Identify which cell holds the provided text, then report its (X, Y) central coordinate. 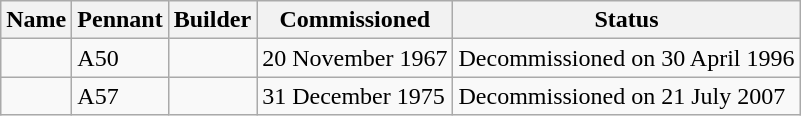
31 December 1975 (355, 96)
Name (36, 20)
Status (626, 20)
Builder (212, 20)
Decommissioned on 30 April 1996 (626, 58)
A50 (120, 58)
Decommissioned on 21 July 2007 (626, 96)
20 November 1967 (355, 58)
Pennant (120, 20)
Commissioned (355, 20)
A57 (120, 96)
